Search for the cell housing the specified text and yield its (x, y) center coordinate. 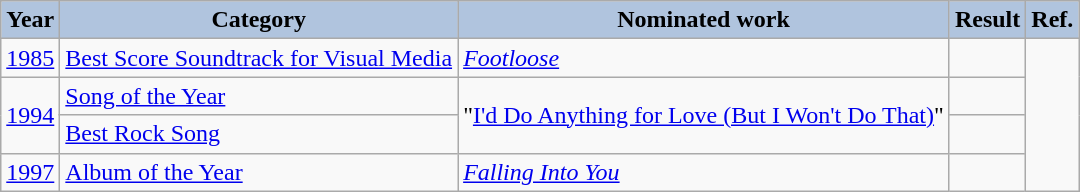
1997 (30, 172)
Best Rock Song (259, 134)
"I'd Do Anything for Love (But I Won't Do That)" (704, 115)
Category (259, 20)
1994 (30, 115)
1985 (30, 58)
Result (987, 20)
Footloose (704, 58)
Nominated work (704, 20)
Best Score Soundtrack for Visual Media (259, 58)
Song of the Year (259, 96)
Year (30, 20)
Album of the Year (259, 172)
Falling Into You (704, 172)
Ref. (1052, 20)
